Determine the (x, y) coordinate at the center of the cell enclosing the given text.  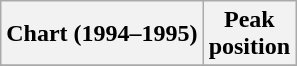
Peakposition (249, 34)
Chart (1994–1995) (102, 34)
